Search for the cell housing the specified text and yield its [X, Y] center coordinate. 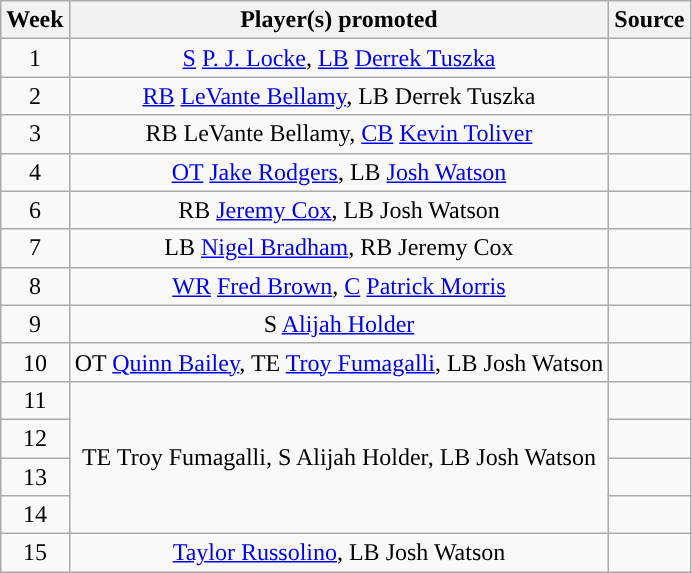
12 [35, 438]
7 [35, 248]
10 [35, 362]
OT Quinn Bailey, TE Troy Fumagalli, LB Josh Watson [339, 362]
RB LeVante Bellamy, CB Kevin Toliver [339, 134]
4 [35, 172]
1 [35, 58]
RB LeVante Bellamy, LB Derrek Tuszka [339, 96]
Week [35, 20]
3 [35, 134]
RB Jeremy Cox, LB Josh Watson [339, 210]
8 [35, 286]
13 [35, 477]
2 [35, 96]
15 [35, 553]
LB Nigel Bradham, RB Jeremy Cox [339, 248]
Player(s) promoted [339, 20]
6 [35, 210]
14 [35, 515]
OT Jake Rodgers, LB Josh Watson [339, 172]
TE Troy Fumagalli, S Alijah Holder, LB Josh Watson [339, 457]
S Alijah Holder [339, 324]
Taylor Russolino, LB Josh Watson [339, 553]
9 [35, 324]
WR Fred Brown, C Patrick Morris [339, 286]
11 [35, 400]
Source [650, 20]
S P. J. Locke, LB Derrek Tuszka [339, 58]
